Pinpoint the cell where the given text exists, returning its [x, y] midpoint coordinate. 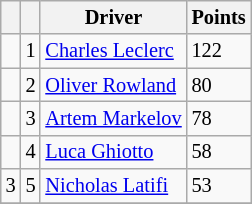
78 [219, 118]
Nicholas Latifi [113, 186]
122 [219, 51]
53 [219, 186]
2 [31, 85]
5 [31, 186]
Luca Ghiotto [113, 152]
1 [31, 51]
Charles Leclerc [113, 51]
Artem Markelov [113, 118]
4 [31, 152]
Driver [113, 17]
Points [219, 17]
80 [219, 85]
58 [219, 152]
Oliver Rowland [113, 85]
